Pinpoint the cell where the given text exists, returning its (X, Y) midpoint coordinate. 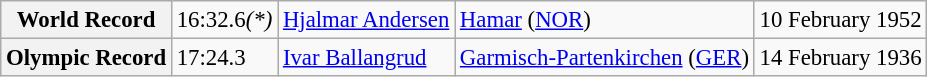
Olympic Record (86, 58)
World Record (86, 20)
Ivar Ballangrud (366, 58)
Garmisch-Partenkirchen (GER) (605, 58)
14 February 1936 (840, 58)
Hamar (NOR) (605, 20)
17:24.3 (224, 58)
Hjalmar Andersen (366, 20)
16:32.6(*) (224, 20)
10 February 1952 (840, 20)
